Return [x, y] of the center of cell containing provided text 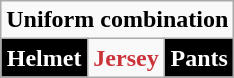
Jersey [126, 58]
Pants [200, 58]
Uniform combination [118, 20]
Helmet [44, 58]
